Detect which cell encompasses the target text, then output its (x, y) center coordinate. 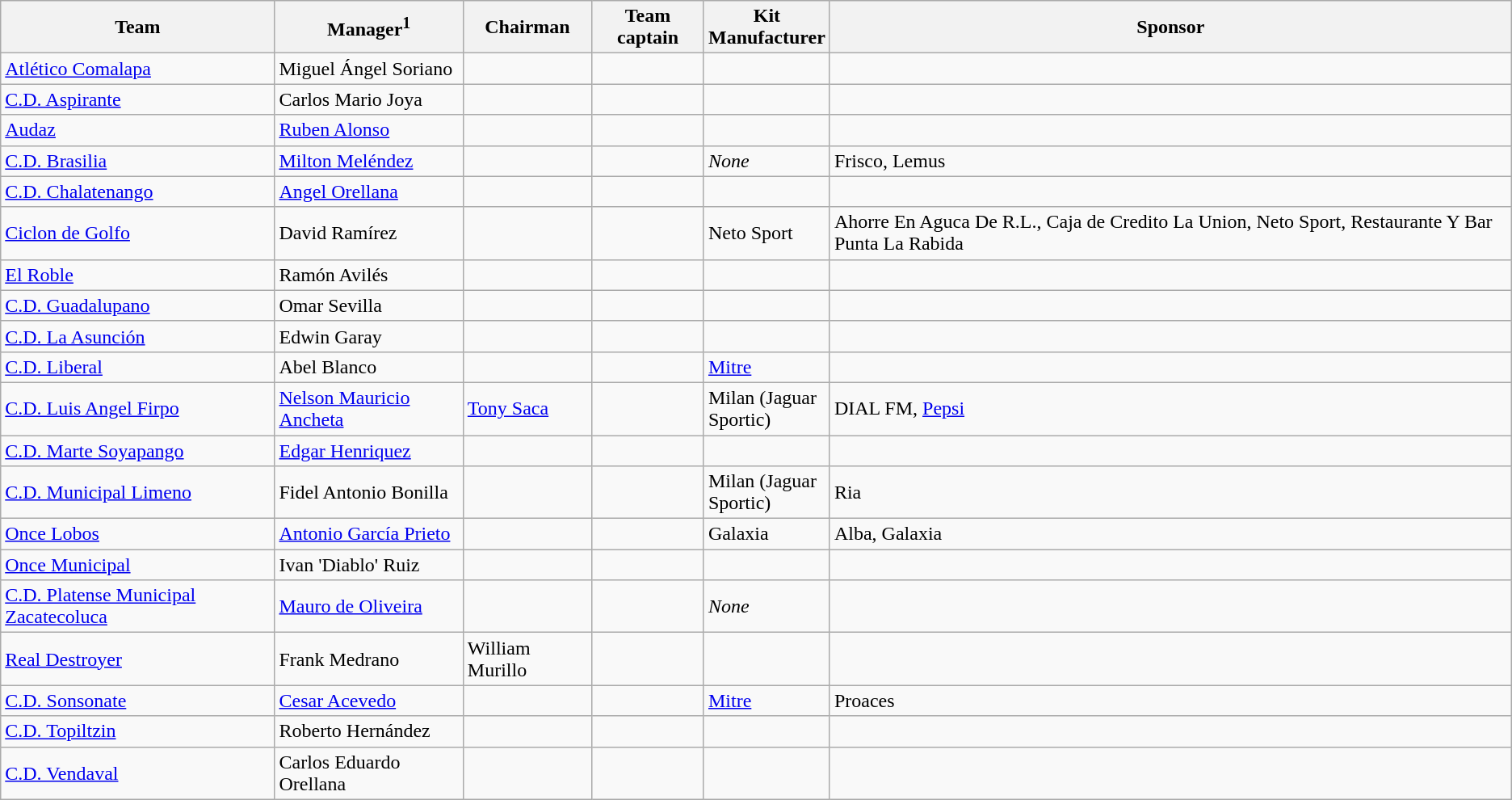
Ruben Alonso (368, 130)
Frisco, Lemus (1170, 161)
Once Municipal (137, 565)
Frank Medrano (368, 659)
Milton Meléndez (368, 161)
C.D. Aspirante (137, 99)
C.D. Guadalupano (137, 305)
Angel Orellana (368, 192)
Ramón Avilés (368, 275)
C.D. Chalatenango (137, 192)
Real Destroyer (137, 659)
Miguel Ángel Soriano (368, 69)
Galaxia (766, 534)
Proaces (1170, 701)
C.D. Luis Angel Firpo (137, 409)
Alba, Galaxia (1170, 534)
Ivan 'Diablo' Ruiz (368, 565)
DIAL FM, Pepsi (1170, 409)
C.D. Municipal Limeno (137, 493)
Once Lobos (137, 534)
C.D. Brasilia (137, 161)
Team (137, 27)
Chairman (527, 27)
C.D. Liberal (137, 367)
Nelson Mauricio Ancheta (368, 409)
William Murillo (527, 659)
Fidel Antonio Bonilla (368, 493)
Cesar Acevedo (368, 701)
David Ramírez (368, 233)
Ciclon de Golfo (137, 233)
Team captain (648, 27)
C.D. Sonsonate (137, 701)
Abel Blanco (368, 367)
Sponsor (1170, 27)
Kit Manufacturer (766, 27)
Omar Sevilla (368, 305)
Audaz (137, 130)
El Roble (137, 275)
C.D. Marte Soyapango (137, 450)
Roberto Hernández (368, 731)
C.D. Topiltzin (137, 731)
Edwin Garay (368, 336)
Edgar Henriquez (368, 450)
Tony Saca (527, 409)
C.D. La Asunción (137, 336)
C.D. Platense Municipal Zacatecoluca (137, 606)
Neto Sport (766, 233)
C.D. Vendaval (137, 773)
Mauro de Oliveira (368, 606)
Carlos Eduardo Orellana (368, 773)
Atlético Comalapa (137, 69)
Carlos Mario Joya (368, 99)
Ria (1170, 493)
Ahorre En Aguca De R.L., Caja de Credito La Union, Neto Sport, Restaurante Y Bar Punta La Rabida (1170, 233)
Manager1 (368, 27)
Antonio García Prieto (368, 534)
